Output the (X, Y) coordinate of the center of the cell containing the given text.  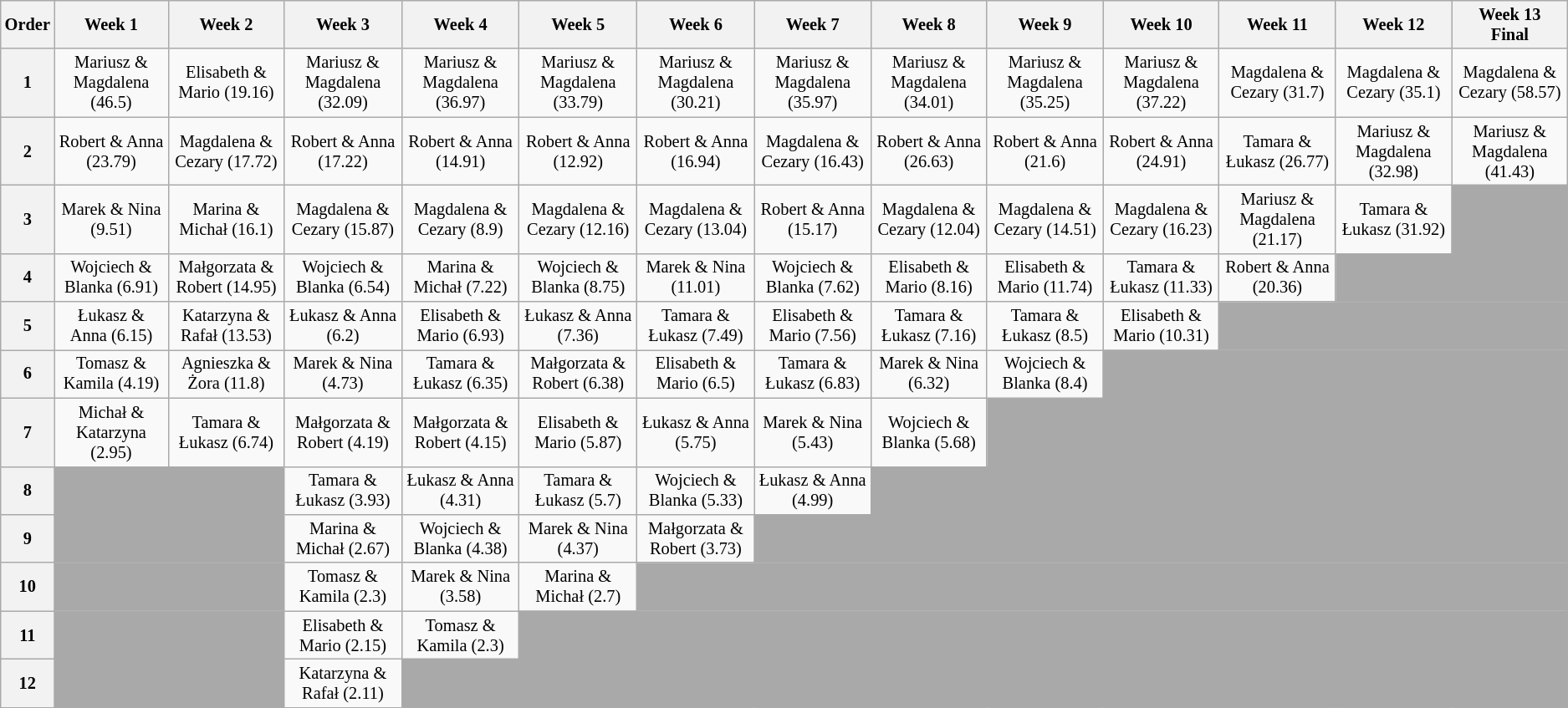
Magdalena & Cezary (15.87) (343, 219)
Mariusz & Magdalena (32.09) (343, 83)
Elisabeth & Mario (6.93) (460, 326)
Marek & Nina (4.73) (343, 374)
Week 4 (460, 24)
Katarzyna & Rafał (2.11) (343, 683)
Robert & Anna (23.79) (111, 151)
Tamara & Łukasz (31.92) (1393, 219)
Małgorzata & Robert (3.73) (696, 538)
Week 2 (226, 24)
Agnieszka & Żora (11.8) (226, 374)
4 (28, 278)
Magdalena & Cezary (8.9) (460, 219)
Łukasz & Anna (4.99) (813, 491)
Łukasz & Anna (5.75) (696, 432)
5 (28, 326)
Łukasz & Anna (7.36) (579, 326)
Wojciech & Blanka (8.75) (579, 278)
Week 7 (813, 24)
Robert & Anna (17.22) (343, 151)
Marina & Michał (16.1) (226, 219)
Robert & Anna (21.6) (1045, 151)
9 (28, 538)
Week 11 (1278, 24)
Week 1 (111, 24)
Marina & Michał (7.22) (460, 278)
Order (28, 24)
Łukasz & Anna (6.2) (343, 326)
Tamara & Łukasz (11.33) (1161, 278)
Tamara & Łukasz (6.35) (460, 374)
Wojciech & Blanka (6.91) (111, 278)
Mariusz & Magdalena (41.43) (1510, 151)
Michał & Katarzyna (2.95) (111, 432)
Elisabeth & Mario (11.74) (1045, 278)
Robert & Anna (15.17) (813, 219)
Marek & Nina (4.37) (579, 538)
Mariusz & Magdalena (33.79) (579, 83)
Katarzyna & Rafał (13.53) (226, 326)
Wojciech & Blanka (7.62) (813, 278)
Week 8 (928, 24)
2 (28, 151)
Tamara & Łukasz (5.7) (579, 491)
Magdalena & Cezary (16.23) (1161, 219)
Magdalena & Cezary (13.04) (696, 219)
Magdalena & Cezary (31.7) (1278, 83)
Tamara & Łukasz (8.5) (1045, 326)
Elisabeth & Mario (7.56) (813, 326)
Wojciech & Blanka (5.68) (928, 432)
Elisabeth & Mario (8.16) (928, 278)
12 (28, 683)
Robert & Anna (16.94) (696, 151)
Week 3 (343, 24)
Week 13Final (1510, 24)
10 (28, 587)
Magdalena & Cezary (17.72) (226, 151)
Week 5 (579, 24)
Robert & Anna (14.91) (460, 151)
Elisabeth & Mario (2.15) (343, 635)
Elisabeth & Mario (5.87) (579, 432)
1 (28, 83)
Magdalena & Cezary (12.04) (928, 219)
Magdalena & Cezary (16.43) (813, 151)
Mariusz & Magdalena (46.5) (111, 83)
Week 6 (696, 24)
11 (28, 635)
Magdalena & Cezary (12.16) (579, 219)
Wojciech & Blanka (4.38) (460, 538)
Robert & Anna (26.63) (928, 151)
Tamara & Łukasz (26.77) (1278, 151)
Week 10 (1161, 24)
Marina & Michał (2.7) (579, 587)
Magdalena & Cezary (35.1) (1393, 83)
Wojciech & Blanka (5.33) (696, 491)
Łukasz & Anna (4.31) (460, 491)
Mariusz & Magdalena (34.01) (928, 83)
Robert & Anna (24.91) (1161, 151)
Marek & Nina (11.01) (696, 278)
Elisabeth & Mario (10.31) (1161, 326)
Robert & Anna (12.92) (579, 151)
Marek & Nina (5.43) (813, 432)
Mariusz & Magdalena (36.97) (460, 83)
Mariusz & Magdalena (37.22) (1161, 83)
Wojciech & Blanka (8.4) (1045, 374)
Tamara & Łukasz (6.83) (813, 374)
7 (28, 432)
Małgorzata & Robert (4.19) (343, 432)
Marek & Nina (9.51) (111, 219)
Tamara & Łukasz (6.74) (226, 432)
3 (28, 219)
Marek & Nina (6.32) (928, 374)
Robert & Anna (20.36) (1278, 278)
Tamara & Łukasz (7.49) (696, 326)
Mariusz & Magdalena (35.97) (813, 83)
Week 9 (1045, 24)
Mariusz & Magdalena (30.21) (696, 83)
6 (28, 374)
Magdalena & Cezary (58.57) (1510, 83)
Marek & Nina (3.58) (460, 587)
Magdalena & Cezary (14.51) (1045, 219)
Mariusz & Magdalena (21.17) (1278, 219)
Małgorzata & Robert (6.38) (579, 374)
Elisabeth & Mario (19.16) (226, 83)
Marina & Michał (2.67) (343, 538)
Week 12 (1393, 24)
Mariusz & Magdalena (32.98) (1393, 151)
8 (28, 491)
Elisabeth & Mario (6.5) (696, 374)
Tamara & Łukasz (3.93) (343, 491)
Małgorzata & Robert (14.95) (226, 278)
Łukasz & Anna (6.15) (111, 326)
Wojciech & Blanka (6.54) (343, 278)
Mariusz & Magdalena (35.25) (1045, 83)
Tomasz & Kamila (4.19) (111, 374)
Małgorzata & Robert (4.15) (460, 432)
Tamara & Łukasz (7.16) (928, 326)
